Detect which cell encompasses the target text, then output its [x, y] center coordinate. 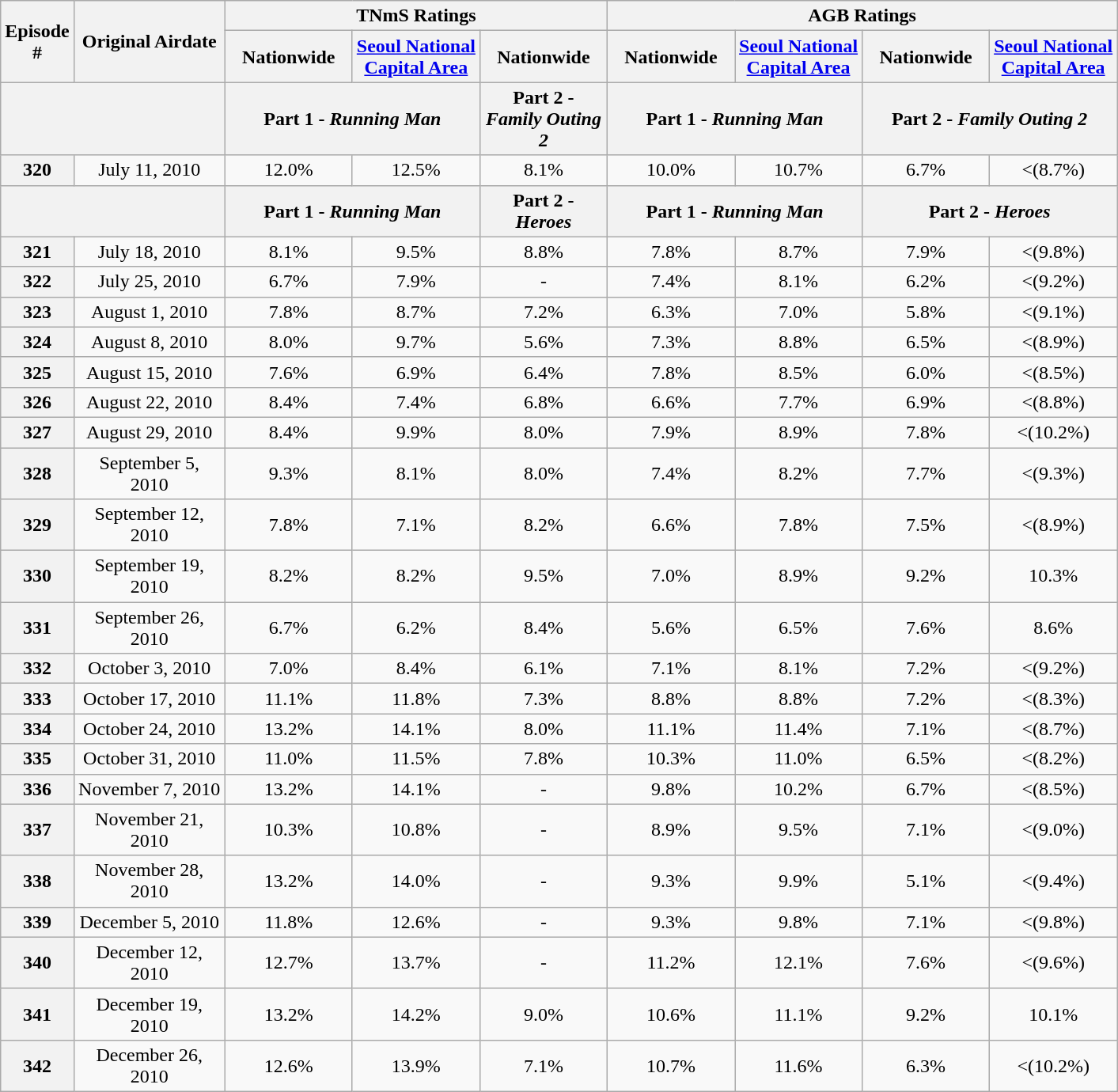
9.0% [543, 1014]
<(8.8%) [1054, 402]
10.6% [671, 1014]
September 19, 2010 [149, 576]
August 22, 2010 [149, 402]
November 7, 2010 [149, 789]
<(9.6%) [1054, 962]
July 25, 2010 [149, 282]
Episode # [37, 41]
11.5% [416, 759]
August 29, 2010 [149, 432]
11.2% [671, 962]
7.5% [926, 525]
12.5% [416, 170]
14.2% [416, 1014]
340 [37, 962]
323 [37, 312]
329 [37, 525]
331 [37, 628]
AGB Ratings [862, 16]
December 5, 2010 [149, 922]
332 [37, 669]
5.1% [926, 882]
November 21, 2010 [149, 829]
12.0% [288, 170]
337 [37, 829]
14.0% [416, 882]
339 [37, 922]
TNmS Ratings [416, 16]
10.2% [798, 789]
<(8.2%) [1054, 759]
321 [37, 252]
328 [37, 473]
July 18, 2010 [149, 252]
8.6% [1054, 628]
6.0% [926, 372]
12.7% [288, 962]
September 26, 2010 [149, 628]
342 [37, 1065]
324 [37, 342]
10.8% [416, 829]
320 [37, 170]
9.7% [416, 342]
8.5% [798, 372]
330 [37, 576]
338 [37, 882]
341 [37, 1014]
October 3, 2010 [149, 669]
December 19, 2010 [149, 1014]
August 15, 2010 [149, 372]
6.1% [543, 669]
334 [37, 729]
September 5, 2010 [149, 473]
August 8, 2010 [149, 342]
<(9.1%) [1054, 312]
5.8% [926, 312]
<(8.3%) [1054, 699]
335 [37, 759]
Original Airdate [149, 41]
12.1% [798, 962]
10.1% [1054, 1014]
13.7% [416, 962]
336 [37, 789]
August 1, 2010 [149, 312]
11.6% [798, 1065]
10.0% [671, 170]
December 12, 2010 [149, 962]
November 28, 2010 [149, 882]
September 12, 2010 [149, 525]
<(9.3%) [1054, 473]
<(9.4%) [1054, 882]
October 24, 2010 [149, 729]
333 [37, 699]
<(9.0%) [1054, 829]
July 11, 2010 [149, 170]
6.8% [543, 402]
6.4% [543, 372]
327 [37, 432]
October 31, 2010 [149, 759]
326 [37, 402]
October 17, 2010 [149, 699]
322 [37, 282]
13.9% [416, 1065]
December 26, 2010 [149, 1065]
11.4% [798, 729]
325 [37, 372]
